Provide the [X, Y] coordinate of the cell's center where the given text is located.  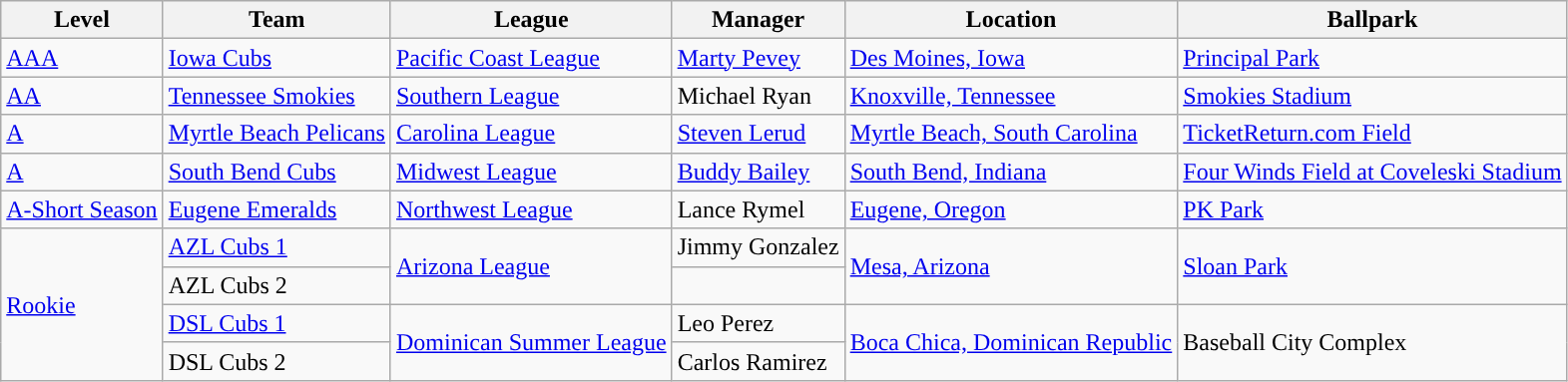
Jimmy Gonzalez [759, 247]
DSL Cubs 2 [276, 361]
DSL Cubs 1 [276, 323]
Sloan Park [1372, 266]
Lance Rymel [759, 209]
Southern League [531, 96]
Des Moines, Iowa [1011, 58]
South Bend, Indiana [1011, 172]
Rookie [82, 304]
League [531, 20]
AA [82, 96]
Principal Park [1372, 58]
Team [276, 20]
Pacific Coast League [531, 58]
Four Winds Field at Coveleski Stadium [1372, 172]
Arizona League [531, 266]
PK Park [1372, 209]
AAA [82, 58]
Iowa Cubs [276, 58]
Myrtle Beach, South Carolina [1011, 134]
AZL Cubs 1 [276, 247]
Boca Chica, Dominican Republic [1011, 342]
Carlos Ramirez [759, 361]
Ballpark [1372, 20]
South Bend Cubs [276, 172]
Carolina League [531, 134]
Tennessee Smokies [276, 96]
Baseball City Complex [1372, 342]
Steven Lerud [759, 134]
Midwest League [531, 172]
Manager [759, 20]
TicketReturn.com Field [1372, 134]
Buddy Bailey [759, 172]
AZL Cubs 2 [276, 285]
Eugene Emeralds [276, 209]
Mesa, Arizona [1011, 266]
Marty Pevey [759, 58]
Knoxville, Tennessee [1011, 96]
Dominican Summer League [531, 342]
Location [1011, 20]
Leo Perez [759, 323]
Michael Ryan [759, 96]
A-Short Season [82, 209]
Eugene, Oregon [1011, 209]
Northwest League [531, 209]
Myrtle Beach Pelicans [276, 134]
Smokies Stadium [1372, 96]
Level [82, 20]
